For the text-containing cell, return its midpoint in [x, y] coordinate format. 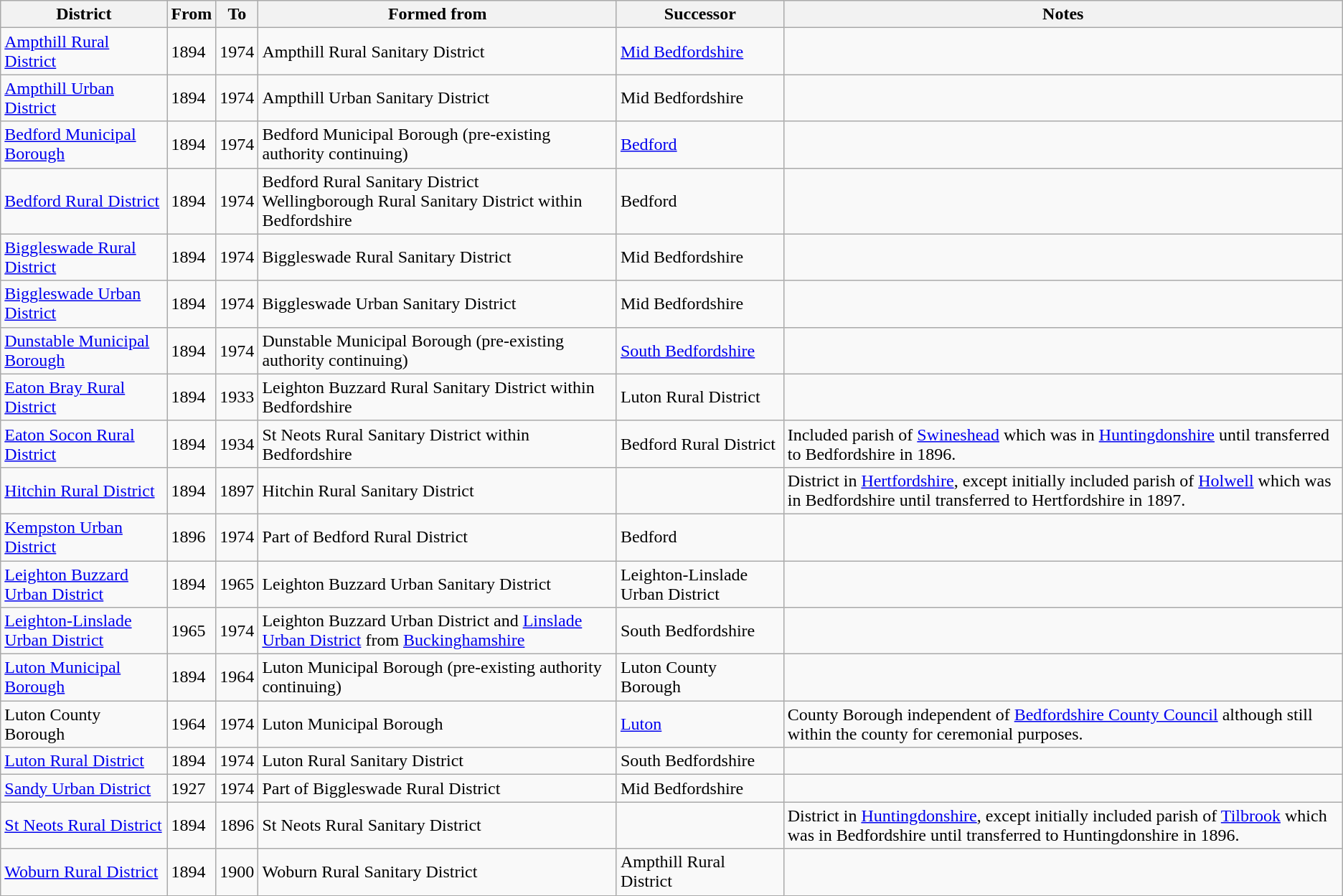
From [192, 14]
Formed from [438, 14]
Woburn Rural District [84, 872]
Eaton Socon Rural District [84, 443]
St Neots Rural District [84, 825]
To [237, 14]
Biggleswade Urban Sanitary District [438, 304]
County Borough independent of Bedfordshire County Council although still within the county for ceremonial purposes. [1063, 725]
District in Huntingdonshire, except initially included parish of Tilbrook which was in Bedfordshire until transferred to Huntingdonshire in 1896. [1063, 825]
Dunstable Municipal Borough (pre-existing authority continuing) [438, 350]
Bedford Rural Sanitary DistrictWellingborough Rural Sanitary District within Bedfordshire [438, 201]
Leighton Buzzard Urban District and Linslade Urban District from Buckinghamshire [438, 631]
Included parish of Swineshead which was in Huntingdonshire until transferred to Bedfordshire in 1896. [1063, 443]
Biggleswade Urban District [84, 304]
1933 [237, 397]
Sandy Urban District [84, 788]
Part of Bedford Rural District [438, 537]
District in Hertfordshire, except initially included parish of Holwell which was in Bedfordshire until transferred to Hertfordshire in 1897. [1063, 491]
St Neots Rural Sanitary District [438, 825]
1934 [237, 443]
Part of Biggleswade Rural District [438, 788]
Woburn Rural Sanitary District [438, 872]
Leighton Buzzard Urban Sanitary District [438, 584]
Kempston Urban District [84, 537]
Leighton Buzzard Rural Sanitary District within Bedfordshire [438, 397]
Successor [700, 14]
Ampthill Urban Sanitary District [438, 98]
1897 [237, 491]
Luton Rural Sanitary District [438, 761]
Dunstable Municipal Borough [84, 350]
1927 [192, 788]
Luton Municipal Borough (pre-existing authority continuing) [438, 677]
Notes [1063, 14]
Eaton Bray Rural District [84, 397]
Bedford Municipal Borough (pre-existing authority continuing) [438, 145]
Biggleswade Rural District [84, 257]
Hitchin Rural Sanitary District [438, 491]
District [84, 14]
Luton [700, 725]
Hitchin Rural District [84, 491]
Ampthill Urban District [84, 98]
St Neots Rural Sanitary District within Bedfordshire [438, 443]
Bedford Municipal Borough [84, 145]
Leighton Buzzard Urban District [84, 584]
1900 [237, 872]
Ampthill Rural Sanitary District [438, 52]
Biggleswade Rural Sanitary District [438, 257]
